Capture the cell that displays the provided text and extract its [x, y] central coordinate. 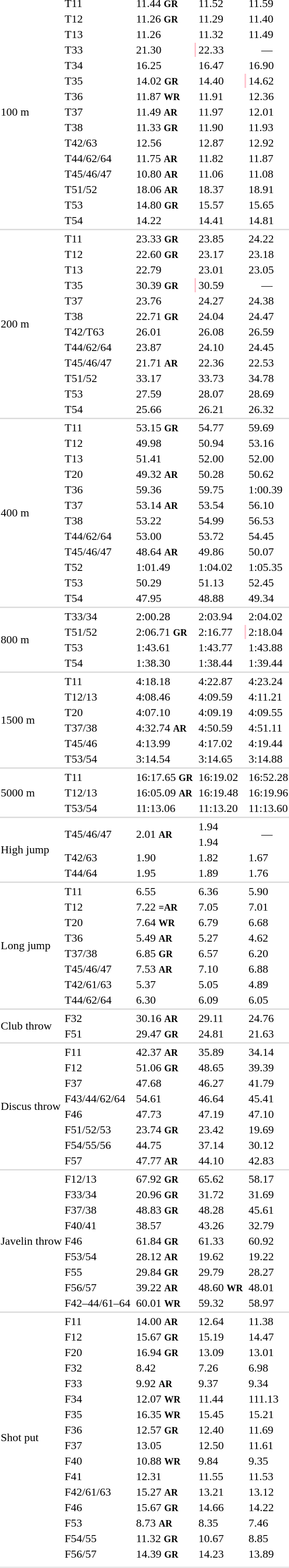
49.98 [164, 443]
Discus throw [31, 1106]
9.92 AR [164, 1383]
23.17 [221, 254]
14.39 GR [164, 1554]
45.41 [268, 1099]
F20 [98, 1352]
2:18.04 [268, 632]
11.49 [268, 34]
F12/13 [98, 1179]
42.37 AR [164, 1052]
3:14.88 [268, 759]
60.01 WR [164, 1303]
1:00.39 [268, 490]
34.14 [268, 1052]
14.40 [221, 81]
22.53 [268, 363]
11.53 [268, 1476]
51.13 [221, 583]
27.59 [164, 394]
22.71 GR [164, 316]
44.75 [164, 1145]
23.18 [268, 254]
22.60 GR [164, 254]
50.28 [221, 474]
16:19.48 [221, 793]
14.00 AR [164, 1321]
6.79 [221, 922]
T52 [98, 567]
High jump [31, 850]
16:52.28 [268, 777]
31.72 [221, 1194]
T45/46 [98, 743]
41.79 [268, 1083]
19.22 [268, 1256]
14.66 [221, 1507]
30.12 [268, 1145]
23.42 [221, 1130]
1.82 [221, 858]
2:16.77 [221, 632]
F34 [98, 1399]
1:43.61 [164, 647]
48.60 WR [221, 1287]
18.37 [221, 189]
48.65 [221, 1068]
23.87 [164, 347]
4:23.24 [268, 681]
21.71 AR [164, 363]
12.01 [268, 112]
6.09 [221, 1000]
13.09 [221, 1352]
39.22 AR [164, 1287]
26.21 [221, 409]
28.27 [268, 1272]
38.57 [164, 1225]
Long jump [31, 945]
60.92 [268, 1241]
11.75 AR [164, 158]
30.16 AR [164, 1018]
21.63 [268, 1034]
23.33 GR [164, 239]
11.49 AR [164, 112]
200 m [31, 324]
12.87 [221, 143]
11.69 [268, 1430]
26.32 [268, 409]
58.17 [268, 1179]
F57 [98, 1161]
11.82 [221, 158]
F51/52/53 [98, 1130]
33.17 [164, 378]
12.07 WR [164, 1399]
49.86 [221, 552]
12.92 [268, 143]
61.84 GR [164, 1241]
65.62 [221, 1179]
8.42 [164, 1368]
23.05 [268, 270]
59.36 [164, 490]
13.12 [268, 1492]
24.76 [268, 1018]
F53 [98, 1523]
16:19.96 [268, 793]
11:13.60 [268, 808]
11.32 GR [164, 1538]
25.66 [164, 409]
T44/64 [98, 873]
6.30 [164, 1000]
54.77 [221, 428]
53.14 AR [164, 505]
4:17.02 [221, 743]
11.87 [268, 158]
12.50 [221, 1445]
46.64 [221, 1099]
53.00 [164, 536]
7.46 [268, 1523]
6.68 [268, 922]
1:04.02 [221, 567]
15.27 AR [164, 1492]
F37/38 [98, 1210]
F40 [98, 1461]
1:43.77 [221, 647]
47.77 AR [164, 1161]
48.64 AR [164, 552]
13.05 [164, 1445]
5.37 [164, 984]
53.54 [221, 505]
Shot put [31, 1438]
6.36 [221, 891]
43.26 [221, 1225]
1500 m [31, 720]
8.73 AR [164, 1523]
10.88 WR [164, 1461]
53.15 GR [164, 428]
16.35 WR [164, 1414]
47.10 [268, 1114]
F42/61/63 [98, 1492]
5.90 [268, 891]
13.89 [268, 1554]
3:14.54 [164, 759]
14.47 [268, 1337]
47.68 [164, 1083]
15.21 [268, 1414]
13.01 [268, 1352]
67.92 GR [164, 1179]
16:05.09 AR [164, 793]
20.96 GR [164, 1194]
4:11.21 [268, 697]
F43/44/62/64 [98, 1099]
111.13 [268, 1399]
11.06 [221, 174]
F36 [98, 1430]
16.25 [164, 65]
18.06 AR [164, 189]
19.69 [268, 1130]
28.07 [221, 394]
1.89 [221, 873]
50.94 [221, 443]
11.33 GR [164, 127]
19.62 [221, 1256]
11.97 [221, 112]
1:38.30 [164, 663]
3:14.65 [221, 759]
1:01.49 [164, 567]
4.62 [268, 938]
47.95 [164, 598]
12.56 [164, 143]
15.57 [221, 205]
11.90 [221, 127]
15.19 [221, 1337]
34.78 [268, 378]
11.26 GR [164, 19]
9.35 [268, 1461]
9.37 [221, 1383]
12.31 [164, 1476]
59.69 [268, 428]
10.67 [221, 1538]
6.88 [268, 969]
1:38.44 [221, 663]
15.65 [268, 205]
21.30 [164, 50]
6.85 GR [164, 953]
54.99 [221, 521]
44.10 [221, 1161]
F54/55 [98, 1538]
5.05 [221, 984]
T42/61/63 [98, 984]
23.01 [221, 270]
Javelin throw [31, 1241]
F35 [98, 1414]
26.01 [164, 332]
4:22.87 [221, 681]
11.40 [268, 19]
11.91 [221, 96]
4:07.10 [164, 712]
2.01 AR [164, 835]
F33/34 [98, 1194]
800 m [31, 640]
F54/55/56 [98, 1145]
16.90 [268, 65]
16:19.02 [221, 777]
Club throw [31, 1026]
28.69 [268, 394]
4:32.74 AR [164, 728]
16:17.65 GR [164, 777]
11:13.20 [221, 808]
59.32 [221, 1303]
42.83 [268, 1161]
6.55 [164, 891]
14.23 [221, 1554]
4:13.99 [164, 743]
F40/41 [98, 1225]
61.33 [221, 1241]
50.62 [268, 474]
24.22 [268, 239]
22.33 [221, 50]
24.47 [268, 316]
F55 [98, 1272]
49.32 AR [164, 474]
2:00.28 [164, 616]
45.61 [268, 1210]
1:05.35 [268, 567]
48.88 [221, 598]
30.59 [221, 285]
39.39 [268, 1068]
22.36 [221, 363]
22.79 [164, 270]
23.74 GR [164, 1130]
48.01 [268, 1287]
24.27 [221, 301]
24.45 [268, 347]
11.93 [268, 127]
52.45 [268, 583]
9.34 [268, 1383]
1:39.44 [268, 663]
48.28 [221, 1210]
58.97 [268, 1303]
6.05 [268, 1000]
2:03.94 [221, 616]
5000 m [31, 793]
48.83 GR [164, 1210]
T42/T63 [98, 332]
F41 [98, 1476]
1.90 [164, 858]
31.69 [268, 1194]
F42–44/61–64 [98, 1303]
9.84 [221, 1461]
46.27 [221, 1083]
T33/34 [98, 616]
29.79 [221, 1272]
2:06.71 GR [164, 632]
59.75 [221, 490]
11.38 [268, 1321]
12.40 [221, 1430]
53.72 [221, 536]
51.41 [164, 459]
11.32 [221, 34]
24.38 [268, 301]
5.49 AR [164, 938]
4:50.59 [221, 728]
4:09.55 [268, 712]
F33 [98, 1383]
6.20 [268, 953]
11.87 WR [164, 96]
26.59 [268, 332]
24.04 [221, 316]
23.76 [164, 301]
49.34 [268, 598]
33.73 [221, 378]
29.11 [221, 1018]
54.61 [164, 1099]
4:09.19 [221, 712]
24.81 [221, 1034]
29.84 GR [164, 1272]
12.36 [268, 96]
8.85 [268, 1538]
28.12 AR [164, 1256]
56.10 [268, 505]
7.22 =AR [164, 907]
4:08.46 [164, 697]
47.73 [164, 1114]
10.80 AR [164, 174]
7.53 AR [164, 969]
1.67 [268, 858]
11.08 [268, 174]
4:19.44 [268, 743]
15.45 [221, 1414]
51.06 GR [164, 1068]
2:04.02 [268, 616]
16.94 GR [164, 1352]
5.27 [221, 938]
14.02 GR [164, 81]
12.64 [221, 1321]
11.55 [221, 1476]
6.98 [268, 1368]
32.79 [268, 1225]
T33 [98, 50]
4:51.11 [268, 728]
54.45 [268, 536]
50.07 [268, 552]
7.26 [221, 1368]
7.64 WR [164, 922]
14.62 [268, 81]
4:18.18 [164, 681]
47.19 [221, 1114]
11.29 [221, 19]
12.57 GR [164, 1430]
11.61 [268, 1445]
11:13.06 [164, 808]
7.01 [268, 907]
29.47 GR [164, 1034]
30.39 GR [164, 285]
4.89 [268, 984]
23.85 [221, 239]
8.35 [221, 1523]
7.10 [221, 969]
37.14 [221, 1145]
4:09.59 [221, 697]
18.91 [268, 189]
F53/54 [98, 1256]
35.89 [221, 1052]
14.80 GR [164, 205]
26.08 [221, 332]
7.05 [221, 907]
1:43.88 [268, 647]
T34 [98, 65]
6.57 [221, 953]
14.41 [221, 220]
1.76 [268, 873]
56.53 [268, 521]
400 m [31, 513]
F51 [98, 1034]
14.81 [268, 220]
16.47 [221, 65]
11.26 [164, 34]
53.22 [164, 521]
13.21 [221, 1492]
1.95 [164, 873]
53.16 [268, 443]
50.29 [164, 583]
24.10 [221, 347]
11.44 [221, 1399]
